Capture the cell that displays the provided text and extract its [X, Y] central coordinate. 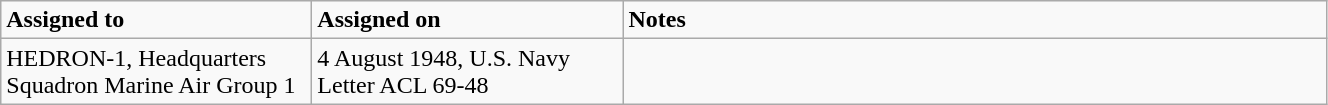
Assigned on [468, 20]
Assigned to [156, 20]
4 August 1948, U.S. Navy Letter ACL 69-48 [468, 72]
HEDRON-1, Headquarters Squadron Marine Air Group 1 [156, 72]
Notes [975, 20]
